Capture the cell that displays the provided text and extract its [x, y] central coordinate. 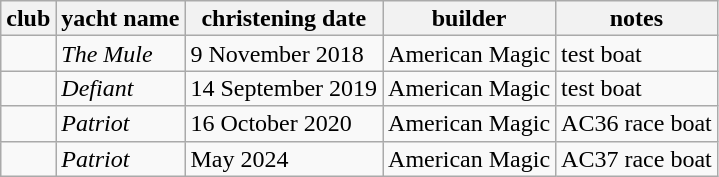
AC36 race boat [637, 124]
yacht name [120, 18]
May 2024 [284, 158]
16 October 2020 [284, 124]
club [28, 18]
builder [470, 18]
AC37 race boat [637, 158]
9 November 2018 [284, 54]
christening date [284, 18]
Defiant [120, 88]
The Mule [120, 54]
notes [637, 18]
14 September 2019 [284, 88]
